For the text-containing cell, return its midpoint in [X, Y] coordinate format. 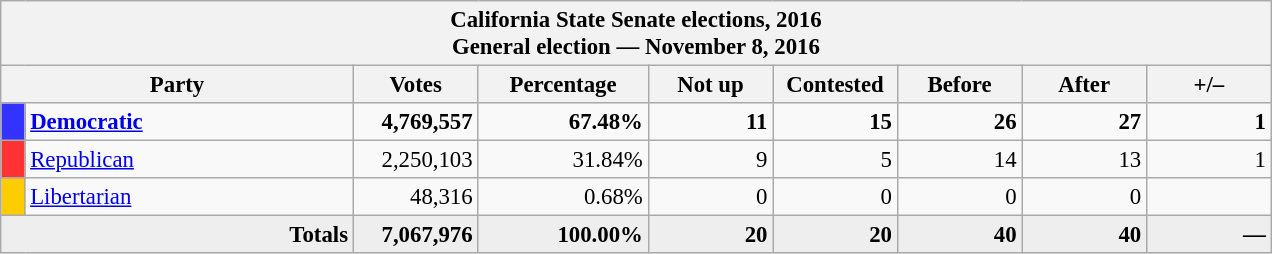
0.68% [563, 197]
100.00% [563, 235]
California State Senate elections, 2016General election — November 8, 2016 [636, 34]
Contested [836, 85]
27 [1084, 122]
Percentage [563, 85]
Republican [189, 160]
+/– [1208, 85]
Votes [416, 85]
Before [960, 85]
After [1084, 85]
11 [710, 122]
Totals [178, 235]
5 [836, 160]
7,067,976 [416, 235]
Party [178, 85]
2,250,103 [416, 160]
67.48% [563, 122]
4,769,557 [416, 122]
— [1208, 235]
Not up [710, 85]
26 [960, 122]
13 [1084, 160]
Libertarian [189, 197]
31.84% [563, 160]
Democratic [189, 122]
15 [836, 122]
48,316 [416, 197]
14 [960, 160]
9 [710, 160]
